Search for the cell housing the specified text and yield its [x, y] center coordinate. 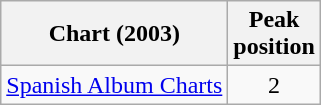
Spanish Album Charts [114, 85]
2 [274, 85]
Chart (2003) [114, 34]
Peakposition [274, 34]
